Provide the [x, y] coordinate of the cell's center where the given text is located.  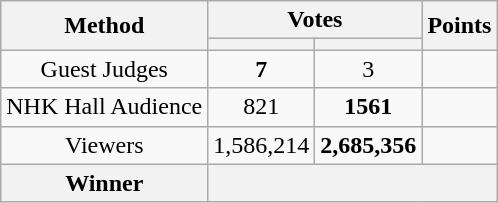
Guest Judges [104, 69]
2,685,356 [368, 145]
1,586,214 [262, 145]
Viewers [104, 145]
Method [104, 26]
7 [262, 69]
821 [262, 107]
Points [460, 26]
Votes [315, 20]
Winner [104, 183]
3 [368, 69]
1561 [368, 107]
NHK Hall Audience [104, 107]
